For the text-containing cell, return its midpoint in [X, Y] coordinate format. 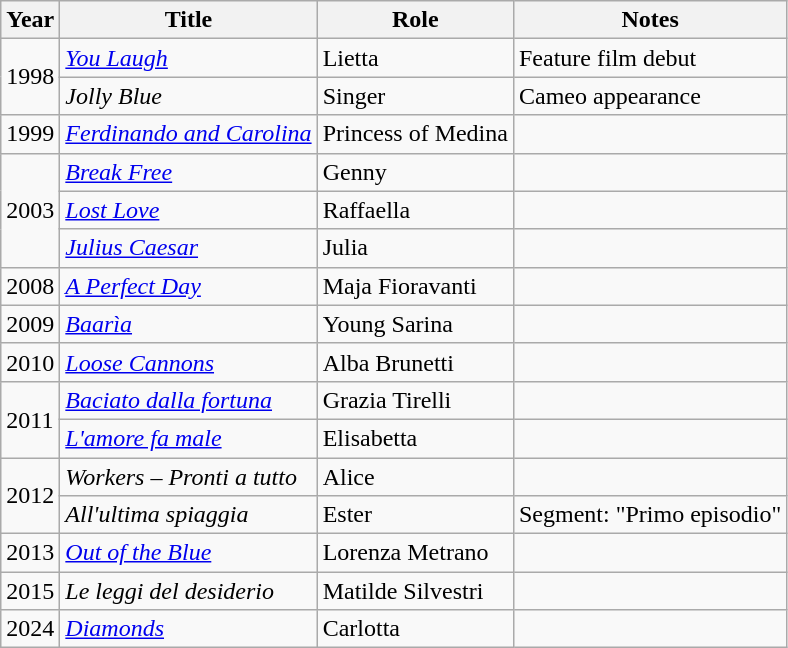
2003 [30, 210]
Genny [415, 172]
2010 [30, 362]
1999 [30, 134]
2013 [30, 553]
Title [188, 20]
Matilde Silvestri [415, 591]
All'ultima spiaggia [188, 515]
Role [415, 20]
1998 [30, 77]
Feature film debut [650, 58]
Ester [415, 515]
Out of the Blue [188, 553]
2011 [30, 419]
Lietta [415, 58]
Notes [650, 20]
Julia [415, 248]
Young Sarina [415, 324]
Raffaella [415, 210]
Princess of Medina [415, 134]
Julius Caesar [188, 248]
Lost Love [188, 210]
Carlotta [415, 629]
Maja Fioravanti [415, 286]
Cameo appearance [650, 96]
Break Free [188, 172]
Segment: "Primo episodio" [650, 515]
Le leggi del desiderio [188, 591]
A Perfect Day [188, 286]
You Laugh [188, 58]
Grazia Tirelli [415, 400]
Baciato dalla fortuna [188, 400]
Diamonds [188, 629]
Workers – Pronti a tutto [188, 477]
Jolly Blue [188, 96]
2015 [30, 591]
L'amore fa male [188, 438]
Baarìa [188, 324]
2009 [30, 324]
Alba Brunetti [415, 362]
Ferdinando and Carolina [188, 134]
2024 [30, 629]
Alice [415, 477]
2008 [30, 286]
Lorenza Metrano [415, 553]
2012 [30, 496]
Year [30, 20]
Elisabetta [415, 438]
Singer [415, 96]
Loose Cannons [188, 362]
